Scan for the cell matching the given text and deliver its (x, y) coordinate at center. 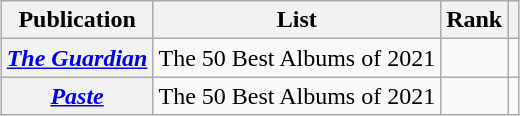
Publication (77, 20)
Paste (77, 96)
The Guardian (77, 58)
List (297, 20)
Rank (474, 20)
